Pinpoint the cell where the given text exists, returning its [X, Y] midpoint coordinate. 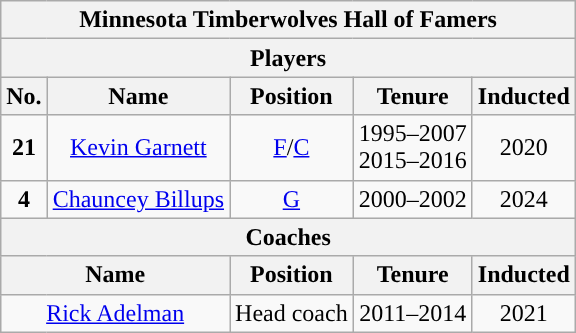
Head coach [292, 313]
2024 [524, 199]
No. [24, 96]
1995–20072015–2016 [412, 148]
Coaches [288, 237]
2000–2002 [412, 199]
G [292, 199]
2020 [524, 148]
Rick Adelman [116, 313]
2021 [524, 313]
Chauncey Billups [138, 199]
Players [288, 58]
Kevin Garnett [138, 148]
Minnesota Timberwolves Hall of Famers [288, 20]
21 [24, 148]
4 [24, 199]
F/C [292, 148]
2011–2014 [412, 313]
